For the text-containing cell, return its midpoint in (X, Y) coordinate format. 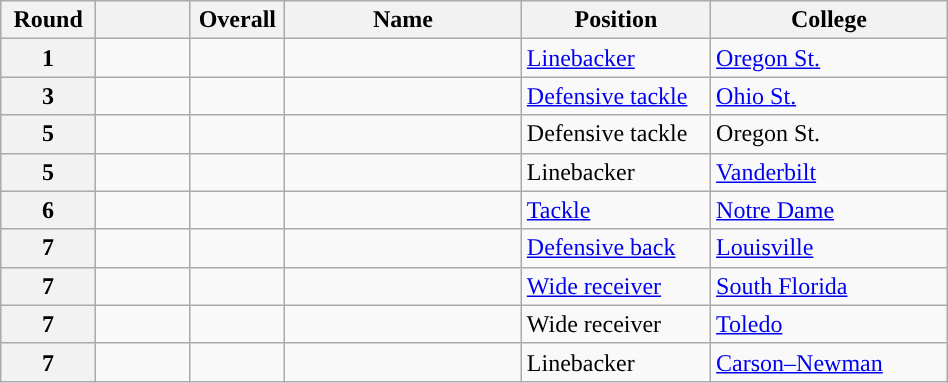
South Florida (830, 286)
College (830, 20)
Defensive back (616, 248)
Round (48, 20)
Louisville (830, 248)
Vanderbilt (830, 172)
Name (404, 20)
3 (48, 96)
Tackle (616, 210)
Overall (238, 20)
Carson–Newman (830, 362)
Position (616, 20)
Ohio St. (830, 96)
6 (48, 210)
Notre Dame (830, 210)
Toledo (830, 324)
1 (48, 58)
